For the text-containing cell, return its midpoint in [X, Y] coordinate format. 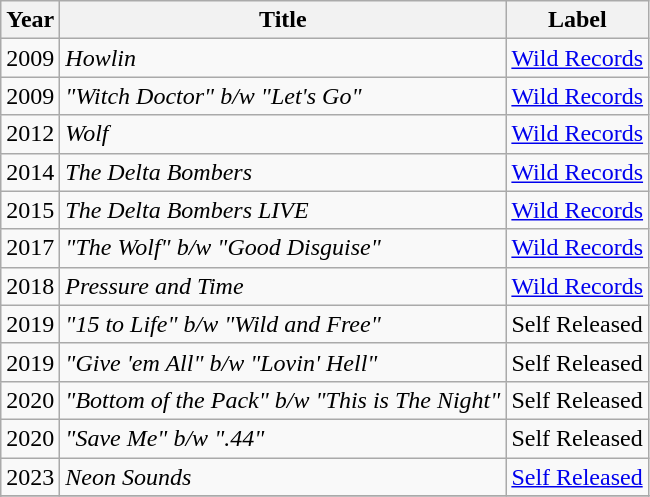
"15 to Life" b/w "Wild and Free" [283, 324]
2018 [30, 286]
Howlin [283, 58]
2014 [30, 172]
The Delta Bombers LIVE [283, 210]
2023 [30, 477]
"The Wolf" b/w "Good Disguise" [283, 248]
Label [578, 20]
2015 [30, 210]
"Save Me" b/w ".44" [283, 438]
"Give 'em All" b/w "Lovin' Hell" [283, 362]
Neon Sounds [283, 477]
Pressure and Time [283, 286]
2017 [30, 248]
"Bottom of the Pack" b/w "This is The Night" [283, 400]
2012 [30, 134]
The Delta Bombers [283, 172]
"Witch Doctor" b/w "Let's Go" [283, 96]
Year [30, 20]
Wolf [283, 134]
Title [283, 20]
